Scan for the cell matching the given text and deliver its (x, y) coordinate at center. 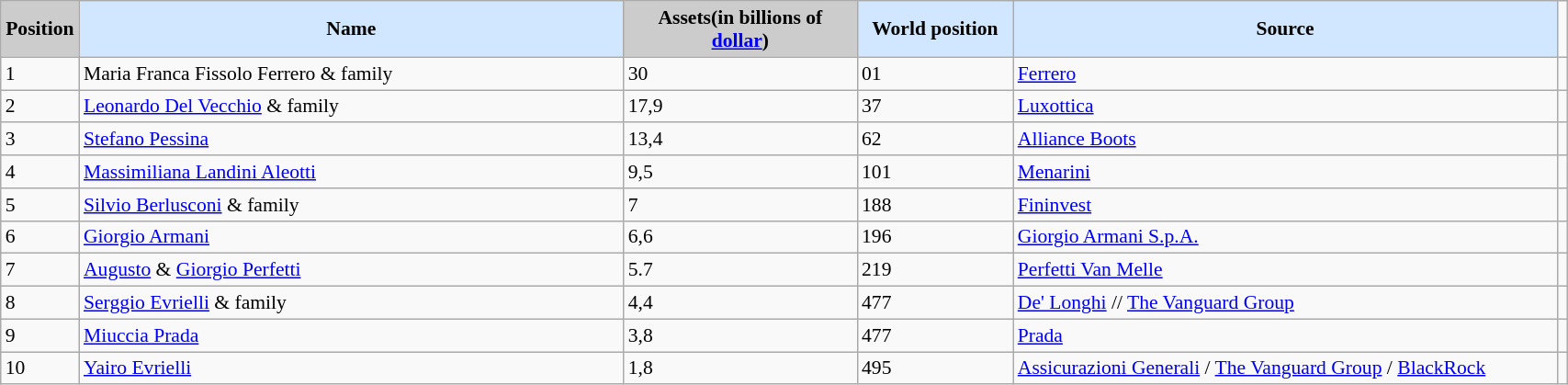
Giorgio Armani S.p.A. (1286, 237)
01 (935, 74)
8 (40, 303)
De' Longhi // The Vanguard Group (1286, 303)
4 (40, 172)
495 (935, 368)
5 (40, 205)
Fininvest (1286, 205)
Alliance Boots (1286, 140)
Perfetti Van Melle (1286, 270)
Miuccia Prada (351, 335)
Yairo Evrielli (351, 368)
Position (40, 29)
10 (40, 368)
1,8 (740, 368)
9,5 (740, 172)
6,6 (740, 237)
Menarini (1286, 172)
World position (935, 29)
219 (935, 270)
Augusto & Giorgio Perfetti (351, 270)
30 (740, 74)
Source (1286, 29)
1 (40, 74)
101 (935, 172)
9 (40, 335)
188 (935, 205)
Ferrero (1286, 74)
4,4 (740, 303)
Luxottica (1286, 107)
Silvio Berlusconi & family (351, 205)
Name (351, 29)
62 (935, 140)
196 (935, 237)
6 (40, 237)
Stefano Pessina (351, 140)
Assets(in billions of dollar) (740, 29)
Maria Franca Fissolo Ferrero & family (351, 74)
Leonardo Del Vecchio & family (351, 107)
Massimiliana Landini Aleotti (351, 172)
Giorgio Armani (351, 237)
3 (40, 140)
2 (40, 107)
17,9 (740, 107)
37 (935, 107)
5.7 (740, 270)
3,8 (740, 335)
Serggio Evrielli & family (351, 303)
Assicurazioni Generali / The Vanguard Group / BlackRock (1286, 368)
13,4 (740, 140)
Prada (1286, 335)
